Return (X, Y) of the center of cell containing provided text 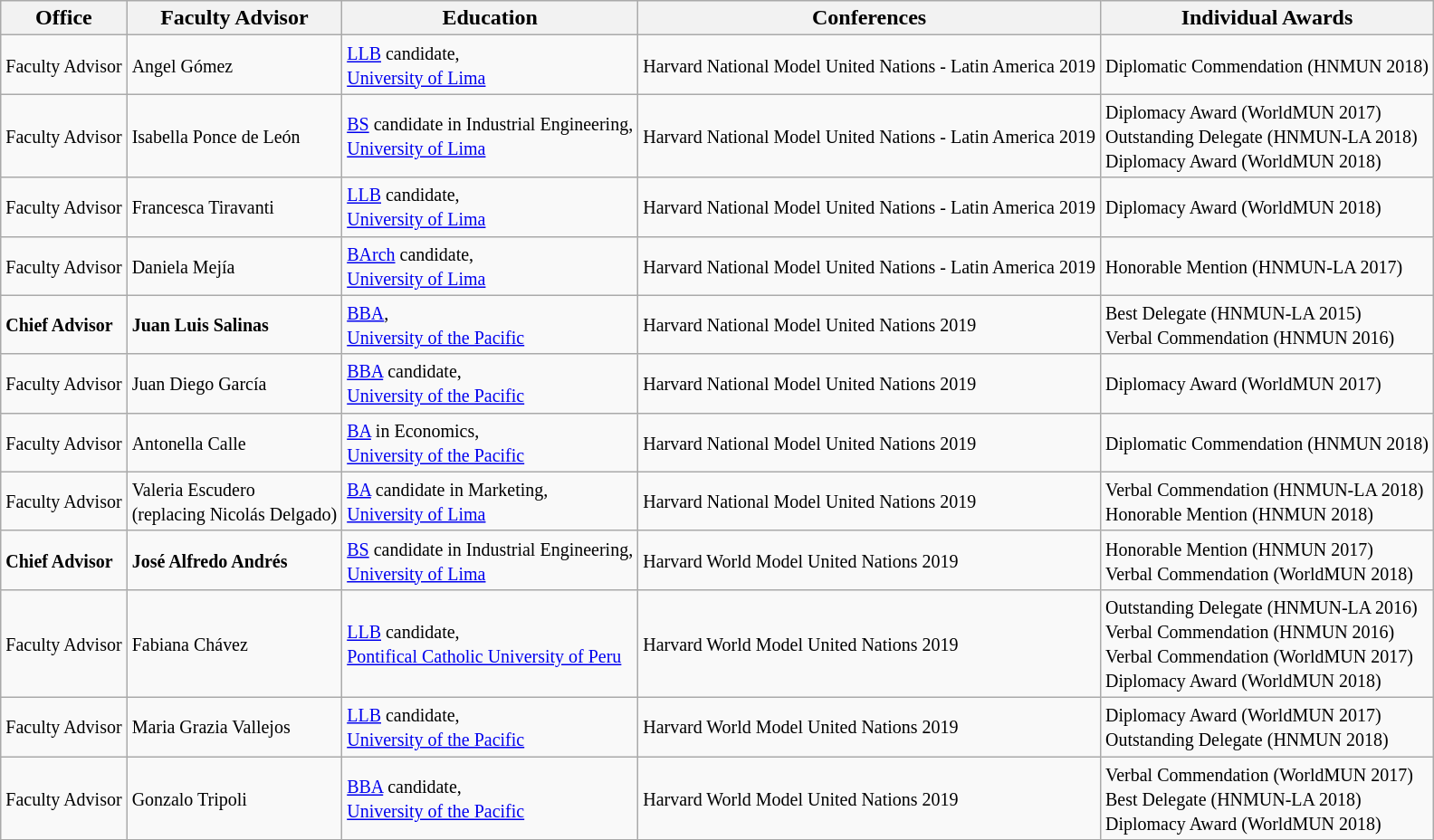
Diplomacy Award (WorldMUN 2017) (1267, 384)
José Alfredo Andrés (234, 559)
Francesca Tiravanti (234, 206)
Diplomacy Award (WorldMUN 2017)Outstanding Delegate (HNMUN 2018) (1267, 726)
BBA, University of the Pacific (491, 324)
Office (63, 18)
BArch candidate, University of Lima (491, 266)
LLB candidate, Pontifical Catholic University of Peru (491, 643)
LLB candidate, University of the Pacific (491, 726)
Honorable Mention (HNMUN 2017)Verbal Commendation (WorldMUN 2018) (1267, 559)
Diplomacy Award (WorldMUN 2018) (1267, 206)
Education (491, 18)
Maria Grazia Vallejos (234, 726)
BA in Economics, University of the Pacific (491, 442)
Juan Luis Salinas (234, 324)
Valeria Escudero(replacing Nicolás Delgado) (234, 501)
Isabella Ponce de León (234, 136)
Angel Gómez (234, 65)
Daniela Mejía (234, 266)
Outstanding Delegate (HNMUN-LA 2016)Verbal Commendation (HNMUN 2016)Verbal Commendation (WorldMUN 2017)Diplomacy Award (WorldMUN 2018) (1267, 643)
Fabiana Chávez (234, 643)
Gonzalo Tripoli (234, 798)
Diplomacy Award (WorldMUN 2017)Outstanding Delegate (HNMUN-LA 2018)Diplomacy Award (WorldMUN 2018) (1267, 136)
Juan Diego García (234, 384)
Best Delegate (HNMUN-LA 2015)Verbal Commendation (HNMUN 2016) (1267, 324)
Honorable Mention (HNMUN-LA 2017) (1267, 266)
Verbal Commendation (HNMUN-LA 2018)Honorable Mention (HNMUN 2018) (1267, 501)
Conferences (869, 18)
Verbal Commendation (WorldMUN 2017)Best Delegate (HNMUN-LA 2018)Diplomacy Award (WorldMUN 2018) (1267, 798)
BA candidate in Marketing, University of Lima (491, 501)
Antonella Calle (234, 442)
Individual Awards (1267, 18)
